Determine the (X, Y) coordinate at the center of the cell enclosing the given text.  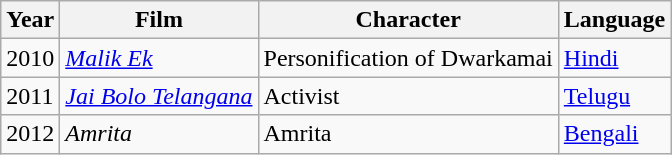
Malik Ek (159, 58)
Language (614, 20)
Bengali (614, 134)
Year (30, 20)
Film (159, 20)
2012 (30, 134)
Hindi (614, 58)
Jai Bolo Telangana (159, 96)
2011 (30, 96)
Telugu (614, 96)
Activist (408, 96)
Character (408, 20)
Personification of Dwarkamai (408, 58)
2010 (30, 58)
